Detect which cell encompasses the target text, then output its (X, Y) center coordinate. 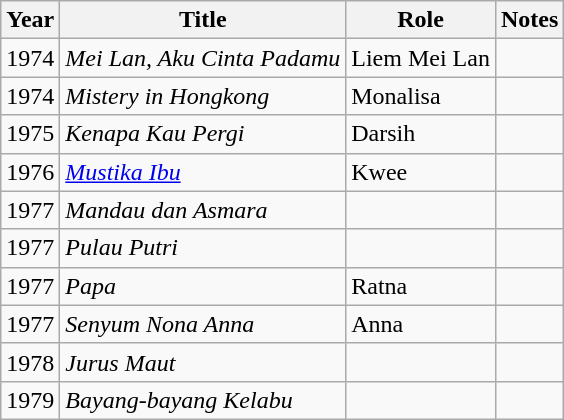
1978 (30, 362)
1976 (30, 172)
Mustika Ibu (203, 172)
Jurus Maut (203, 362)
Title (203, 20)
Senyum Nona Anna (203, 324)
Year (30, 20)
Bayang-bayang Kelabu (203, 400)
Papa (203, 286)
Role (421, 20)
1975 (30, 134)
Mandau dan Asmara (203, 210)
Monalisa (421, 96)
1979 (30, 400)
Anna (421, 324)
Notes (529, 20)
Kenapa Kau Pergi (203, 134)
Darsih (421, 134)
Pulau Putri (203, 248)
Kwee (421, 172)
Mei Lan, Aku Cinta Padamu (203, 58)
Ratna (421, 286)
Mistery in Hongkong (203, 96)
Liem Mei Lan (421, 58)
